Search for the cell housing the specified text and yield its (x, y) center coordinate. 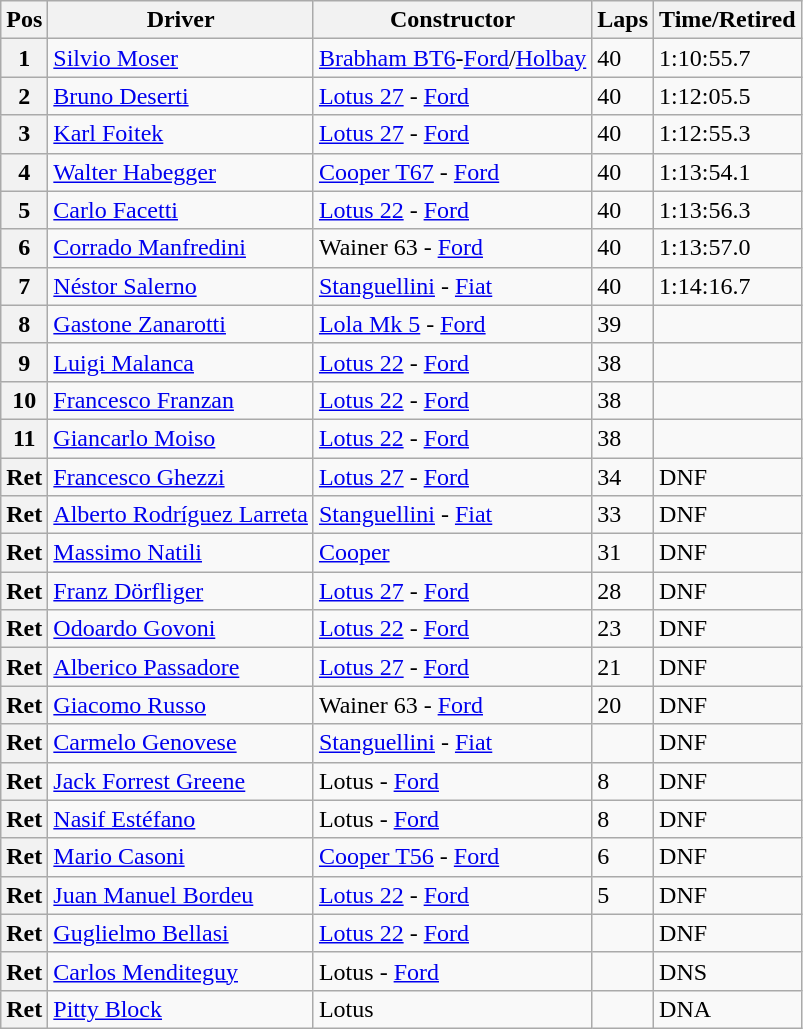
Bruno Deserti (181, 96)
DNA (728, 1009)
Brabham BT6-Ford/Holbay (452, 58)
Odoardo Govoni (181, 629)
Driver (181, 20)
Massimo Natili (181, 553)
1:10:55.7 (728, 58)
9 (24, 362)
1:13:57.0 (728, 248)
Franz Dörfliger (181, 591)
Carlos Menditeguy (181, 971)
1:12:05.5 (728, 96)
Corrado Manfredini (181, 248)
3 (24, 134)
Cooper (452, 553)
28 (623, 591)
Cooper T56 - Ford (452, 857)
2 (24, 96)
DNS (728, 971)
Mario Casoni (181, 857)
Giancarlo Moiso (181, 438)
Cooper T67 - Ford (452, 172)
Nasif Estéfano (181, 819)
1 (24, 58)
33 (623, 515)
Guglielmo Bellasi (181, 933)
20 (623, 705)
Lotus (452, 1009)
1:14:16.7 (728, 286)
11 (24, 438)
Néstor Salerno (181, 286)
Alberico Passadore (181, 667)
39 (623, 324)
Francesco Ghezzi (181, 477)
Time/Retired (728, 20)
1:12:55.3 (728, 134)
31 (623, 553)
Laps (623, 20)
21 (623, 667)
Giacomo Russo (181, 705)
Luigi Malanca (181, 362)
Carlo Facetti (181, 210)
Francesco Franzan (181, 400)
Pos (24, 20)
10 (24, 400)
Jack Forrest Greene (181, 781)
Constructor (452, 20)
Pitty Block (181, 1009)
Silvio Moser (181, 58)
4 (24, 172)
23 (623, 629)
Karl Foitek (181, 134)
Alberto Rodríguez Larreta (181, 515)
1:13:54.1 (728, 172)
Lola Mk 5 - Ford (452, 324)
1:13:56.3 (728, 210)
7 (24, 286)
Gastone Zanarotti (181, 324)
34 (623, 477)
Juan Manuel Bordeu (181, 895)
Carmelo Genovese (181, 743)
Walter Habegger (181, 172)
